Pinpoint the cell where the given text exists, returning its [x, y] midpoint coordinate. 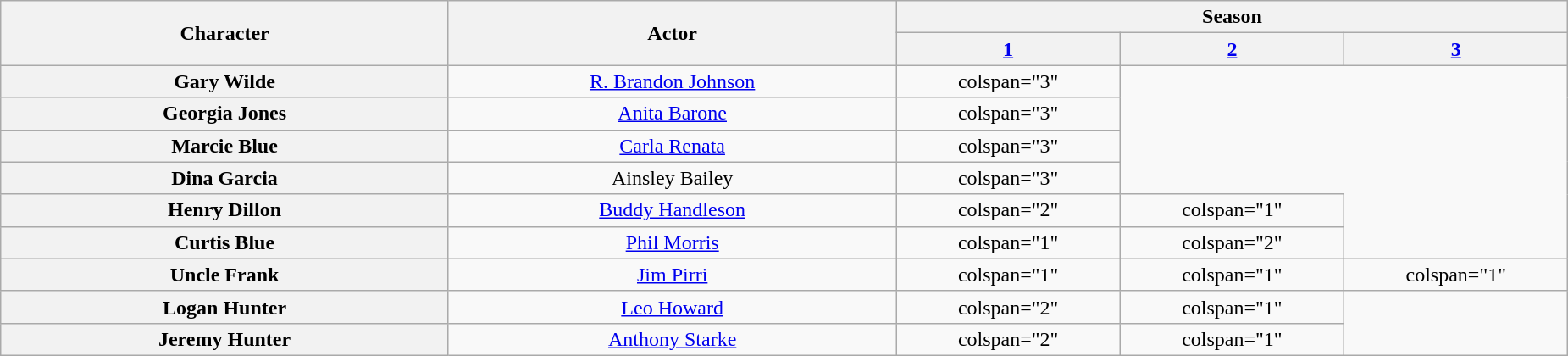
Actor [673, 33]
Dina Garcia [225, 178]
1 [1008, 49]
Leo Howard [673, 307]
Curtis Blue [225, 242]
Gary Wilde [225, 81]
Uncle Frank [225, 275]
Henry Dillon [225, 210]
Ainsley Bailey [673, 178]
Phil Morris [673, 242]
2 [1232, 49]
Logan Hunter [225, 307]
Season [1232, 17]
R. Brandon Johnson [673, 81]
Anita Barone [673, 114]
3 [1456, 49]
Buddy Handleson [673, 210]
Jeremy Hunter [225, 339]
Marcie Blue [225, 146]
Jim Pirri [673, 275]
Character [225, 33]
Georgia Jones [225, 114]
Anthony Starke [673, 339]
Carla Renata [673, 146]
